Find where the given text appears and provide that cell's center as (X, Y) coordinate. 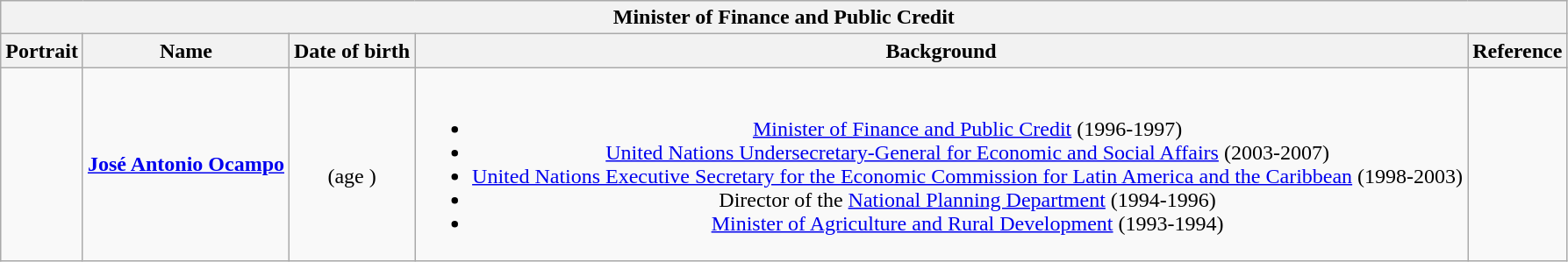
Reference (1518, 51)
Minister of Finance and Public Credit (784, 18)
Name (186, 51)
(age ) (353, 165)
Portrait (42, 51)
Date of birth (353, 51)
José Antonio Ocampo (186, 165)
Background (942, 51)
